Locate the cell with the specified text and output its (x, y) center coordinate. 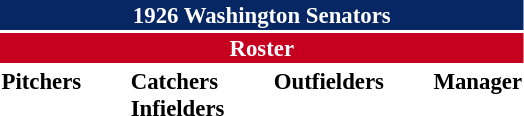
Roster (262, 48)
1926 Washington Senators (262, 15)
